From the cell containing the given text, extract its center point as (x, y) coordinate. 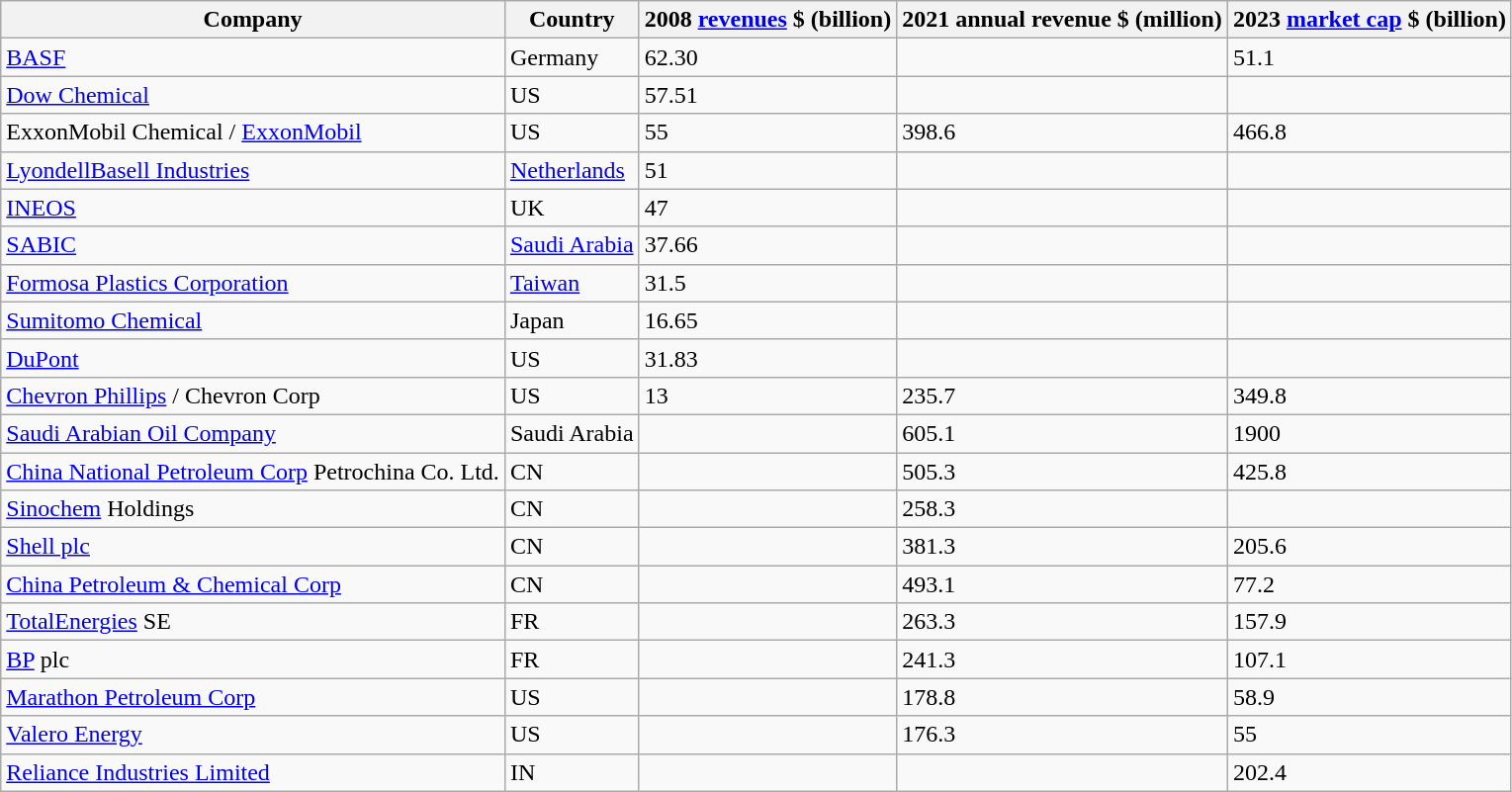
Country (572, 20)
493.1 (1062, 584)
BP plc (253, 660)
Formosa Plastics Corporation (253, 283)
31.5 (767, 283)
241.3 (1062, 660)
2021 annual revenue $ (million) (1062, 20)
Germany (572, 57)
UK (572, 208)
58.9 (1369, 697)
Chevron Phillips / Chevron Corp (253, 396)
BASF (253, 57)
349.8 (1369, 396)
ExxonMobil Chemical / ExxonMobil (253, 132)
263.3 (1062, 622)
1900 (1369, 433)
SABIC (253, 245)
205.6 (1369, 547)
Taiwan (572, 283)
13 (767, 396)
31.83 (767, 358)
China National Petroleum Corp Petrochina Co. Ltd. (253, 472)
381.3 (1062, 547)
Valero Energy (253, 735)
47 (767, 208)
Netherlands (572, 170)
107.1 (1369, 660)
425.8 (1369, 472)
Japan (572, 320)
51.1 (1369, 57)
Sumitomo Chemical (253, 320)
258.3 (1062, 509)
TotalEnergies SE (253, 622)
37.66 (767, 245)
51 (767, 170)
157.9 (1369, 622)
605.1 (1062, 433)
77.2 (1369, 584)
Dow Chemical (253, 95)
DuPont (253, 358)
466.8 (1369, 132)
Saudi Arabian Oil Company (253, 433)
Marathon Petroleum Corp (253, 697)
Sinochem Holdings (253, 509)
2023 market cap $ (billion) (1369, 20)
Reliance Industries Limited (253, 772)
IN (572, 772)
China Petroleum & Chemical Corp (253, 584)
Shell plc (253, 547)
235.7 (1062, 396)
505.3 (1062, 472)
176.3 (1062, 735)
INEOS (253, 208)
2008 revenues $ (billion) (767, 20)
16.65 (767, 320)
57.51 (767, 95)
62.30 (767, 57)
Company (253, 20)
178.8 (1062, 697)
LyondellBasell Industries (253, 170)
202.4 (1369, 772)
398.6 (1062, 132)
